Return [x, y] of the center of cell containing provided text 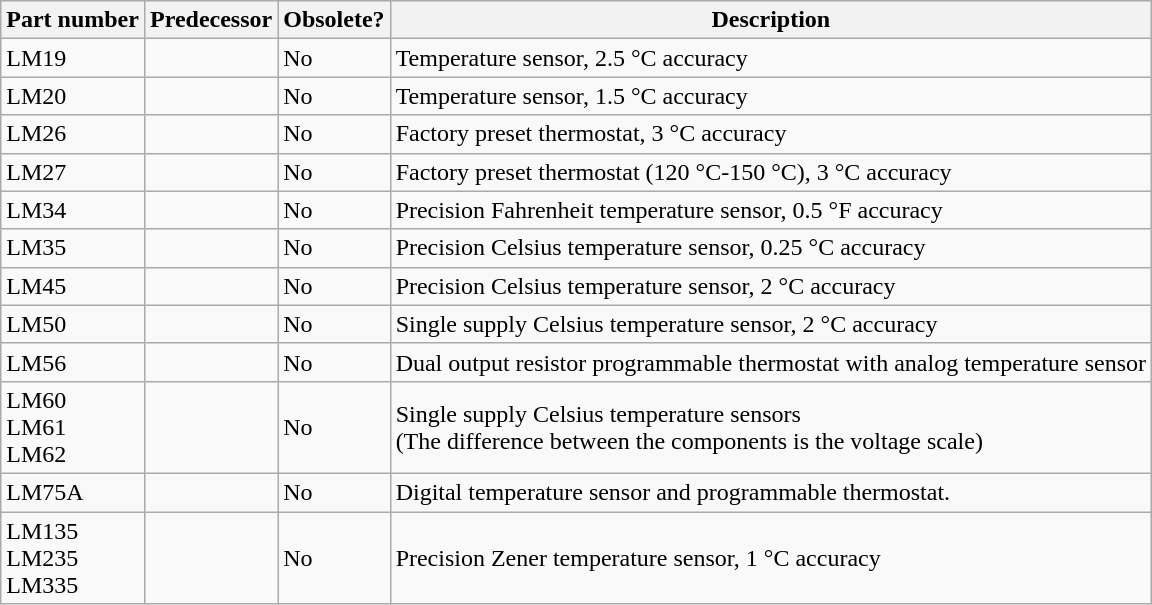
Single supply Celsius temperature sensors (The difference between the components is the voltage scale) [771, 427]
Part number [73, 20]
LM56 [73, 362]
Precision Fahrenheit temperature sensor, 0.5 °F accuracy [771, 210]
LM34 [73, 210]
Temperature sensor, 2.5 °C accuracy [771, 58]
Single supply Celsius temperature sensor, 2 °C accuracy [771, 324]
LM75A [73, 492]
LM26 [73, 134]
LM135LM235LM335 [73, 558]
Precision Celsius temperature sensor, 0.25 °C accuracy [771, 248]
LM35 [73, 248]
LM20 [73, 96]
Factory preset thermostat, 3 °C accuracy [771, 134]
LM27 [73, 172]
Predecessor [210, 20]
LM60 LM61LM62 [73, 427]
Factory preset thermostat (120 °C-150 °C), 3 °C accuracy [771, 172]
Precision Celsius temperature sensor, 2 °C accuracy [771, 286]
Dual output resistor programmable thermostat with analog temperature sensor [771, 362]
Temperature sensor, 1.5 °C accuracy [771, 96]
LM45 [73, 286]
Precision Zener temperature sensor, 1 °C accuracy [771, 558]
Obsolete? [334, 20]
Digital temperature sensor and programmable thermostat. [771, 492]
Description [771, 20]
LM50 [73, 324]
LM19 [73, 58]
